Search for the cell housing the specified text and yield its (X, Y) center coordinate. 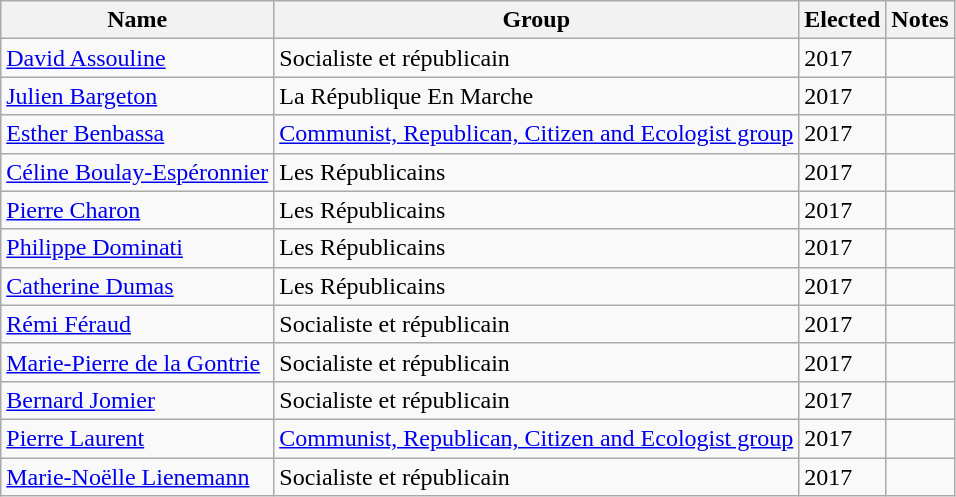
Rémi Féraud (138, 324)
Pierre Charon (138, 210)
Elected (842, 20)
Marie-Noëlle Lienemann (138, 477)
Notes (920, 20)
Catherine Dumas (138, 286)
Name (138, 20)
Pierre Laurent (138, 438)
David Assouline (138, 58)
Julien Bargeton (138, 96)
La République En Marche (536, 96)
Bernard Jomier (138, 400)
Group (536, 20)
Philippe Dominati (138, 248)
Esther Benbassa (138, 134)
Marie-Pierre de la Gontrie (138, 362)
Céline Boulay-Espéronnier (138, 172)
